Search for the cell housing the specified text and yield its (x, y) center coordinate. 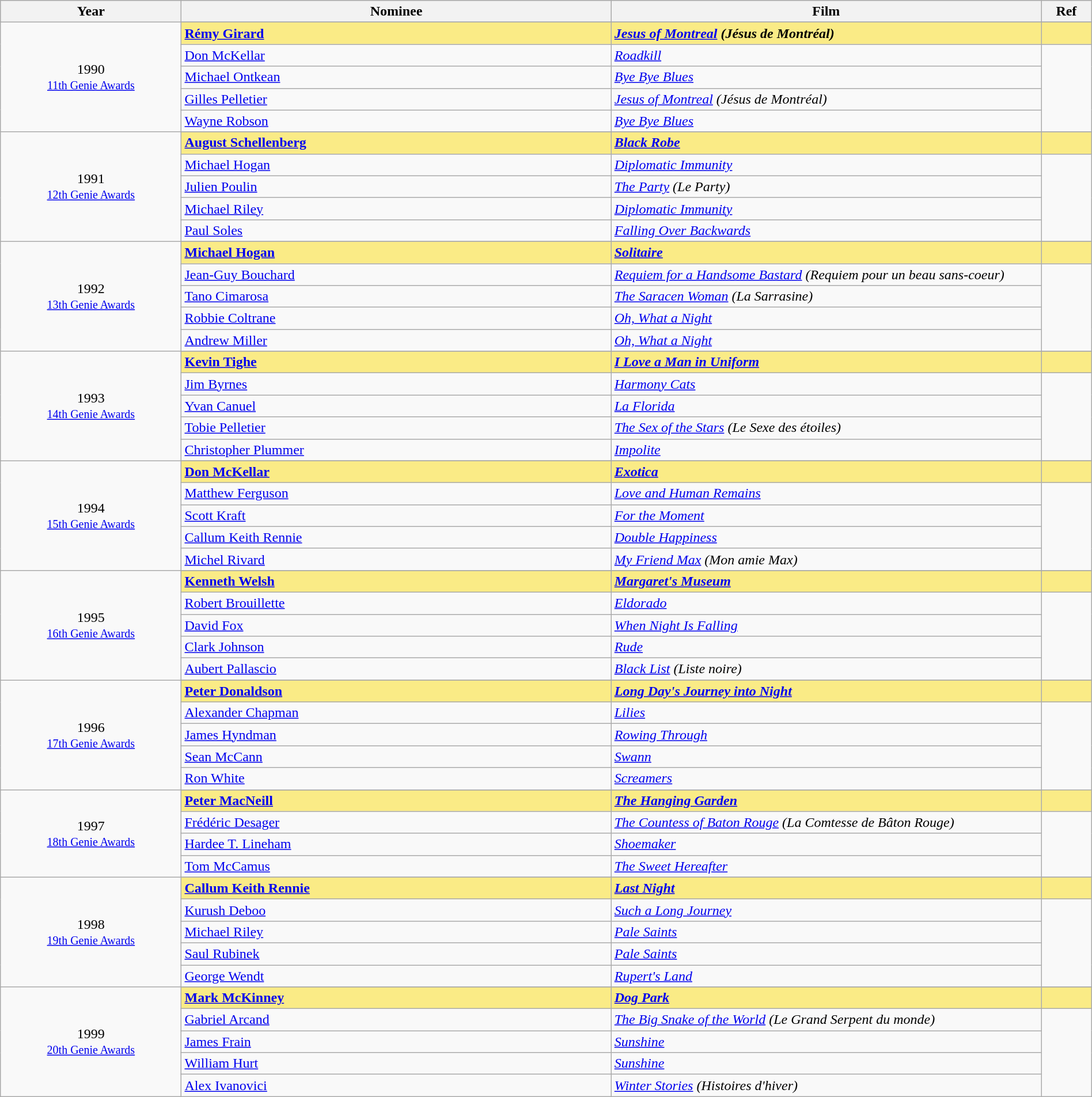
1998 19th Genie Awards (91, 932)
Tano Cimarosa (396, 297)
Clark Johnson (396, 647)
1990 11th Genie Awards (91, 77)
Dog Park (826, 998)
Scott Kraft (396, 515)
Ref (1067, 12)
Harmony Cats (826, 384)
The Sweet Hereafter (826, 866)
Rupert's Land (826, 976)
Wayne Robson (396, 121)
The Saracen Woman (La Sarrasine) (826, 297)
Such a Long Journey (826, 910)
Year (91, 12)
August Schellenberg (396, 143)
Lilies (826, 713)
Sean McCann (396, 757)
Andrew Miller (396, 340)
Impolite (826, 450)
Hardee T. Lineham (396, 844)
Exotica (826, 472)
1991 12th Genie Awards (91, 187)
The Countess of Baton Rouge (La Comtesse de Bâton Rouge) (826, 822)
James Frain (396, 1042)
1994 15th Genie Awards (91, 515)
Love and Human Remains (826, 494)
Jean-Guy Bouchard (396, 275)
Christopher Plummer (396, 450)
The Hanging Garden (826, 800)
Nominee (396, 12)
Eldorado (826, 603)
Kevin Tighe (396, 362)
Gabriel Arcand (396, 1020)
Peter Donaldson (396, 691)
Julien Poulin (396, 187)
1992 13th Genie Awards (91, 296)
Alex Ivanovici (396, 1085)
Film (826, 12)
Roadkill (826, 55)
Requiem for a Handsome Bastard (Requiem pour un beau sans-coeur) (826, 275)
1997 18th Genie Awards (91, 833)
Aubert Pallascio (396, 669)
George Wendt (396, 976)
Solitaire (826, 252)
Black List (Liste noire) (826, 669)
Ron White (396, 779)
1993 14th Genie Awards (91, 406)
Kenneth Welsh (396, 581)
Last Night (826, 888)
Winter Stories (Histoires d'hiver) (826, 1085)
The Big Snake of the World (Le Grand Serpent du monde) (826, 1020)
Jim Byrnes (396, 384)
I Love a Man in Uniform (826, 362)
My Friend Max (Mon amie Max) (826, 559)
James Hyndman (396, 735)
Gilles Pelletier (396, 99)
Long Day's Journey into Night (826, 691)
Shoemaker (826, 844)
1995 16th Genie Awards (91, 625)
David Fox (396, 625)
Michel Rivard (396, 559)
Falling Over Backwards (826, 230)
When Night Is Falling (826, 625)
Tobie Pelletier (396, 428)
Saul Rubinek (396, 954)
William Hurt (396, 1064)
Margaret's Museum (826, 581)
Paul Soles (396, 230)
The Party (Le Party) (826, 187)
Frédéric Desager (396, 822)
Robbie Coltrane (396, 318)
Matthew Ferguson (396, 494)
Screamers (826, 779)
Rowing Through (826, 735)
The Sex of the Stars (Le Sexe des étoiles) (826, 428)
La Florida (826, 406)
Tom McCamus (396, 866)
Mark McKinney (396, 998)
Double Happiness (826, 537)
Swann (826, 757)
Rémy Girard (396, 33)
Rude (826, 647)
Robert Brouillette (396, 603)
Black Robe (826, 143)
Alexander Chapman (396, 713)
1999 20th Genie Awards (91, 1042)
For the Moment (826, 515)
Michael Ontkean (396, 77)
1996 17th Genie Awards (91, 735)
Kurush Deboo (396, 910)
Yvan Canuel (396, 406)
Peter MacNeill (396, 800)
